Output the (X, Y) coordinate of the center of the cell containing the given text.  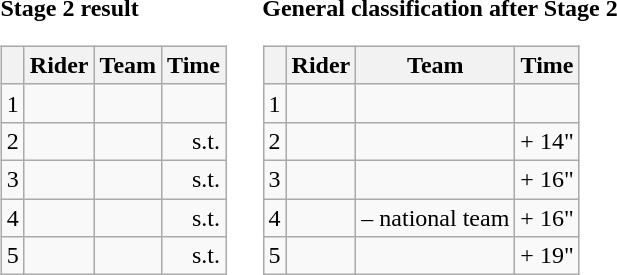
– national team (436, 217)
+ 19" (547, 256)
+ 14" (547, 141)
